Determine the [x, y] coordinate at the center of the cell enclosing the given text.  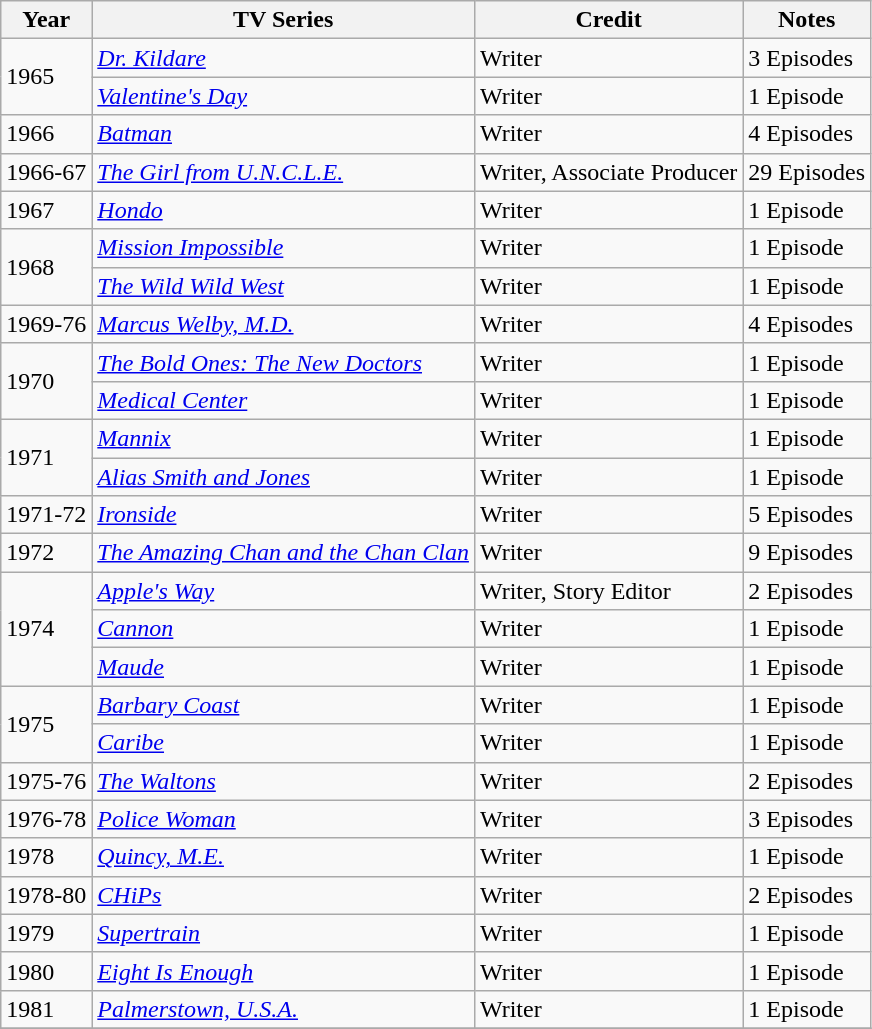
Palmerstown, U.S.A. [284, 1009]
The Girl from U.N.C.L.E. [284, 172]
Mission Impossible [284, 248]
1968 [46, 267]
1972 [46, 553]
1966 [46, 134]
Eight Is Enough [284, 971]
Valentine's Day [284, 96]
Year [46, 20]
1970 [46, 381]
1979 [46, 933]
The Wild Wild West [284, 286]
1978 [46, 857]
9 Episodes [807, 553]
1969-76 [46, 324]
Writer, Story Editor [608, 591]
Credit [608, 20]
Mannix [284, 438]
Batman [284, 134]
1965 [46, 77]
Ironside [284, 515]
Caribe [284, 743]
CHiPs [284, 895]
5 Episodes [807, 515]
Police Woman [284, 819]
Maude [284, 667]
Marcus Welby, M.D. [284, 324]
Medical Center [284, 400]
Dr. Kildare [284, 58]
Cannon [284, 629]
Barbary Coast [284, 705]
1978-80 [46, 895]
29 Episodes [807, 172]
Writer, Associate Producer [608, 172]
1971-72 [46, 515]
Quincy, M.E. [284, 857]
The Waltons [284, 781]
1966-67 [46, 172]
1975 [46, 724]
1976-78 [46, 819]
Notes [807, 20]
The Amazing Chan and the Chan Clan [284, 553]
Supertrain [284, 933]
The Bold Ones: The New Doctors [284, 362]
1971 [46, 457]
1975-76 [46, 781]
1974 [46, 629]
1980 [46, 971]
Alias Smith and Jones [284, 477]
1981 [46, 1009]
1967 [46, 210]
TV Series [284, 20]
Apple's Way [284, 591]
Hondo [284, 210]
